Return (X, Y) of the center of cell containing provided text 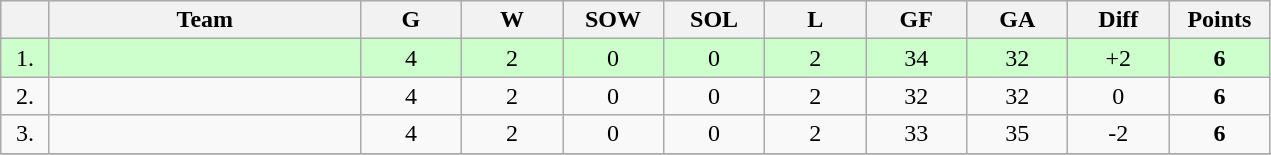
SOL (714, 20)
35 (1018, 134)
33 (916, 134)
34 (916, 58)
1. (26, 58)
GA (1018, 20)
Team (204, 20)
Diff (1118, 20)
GF (916, 20)
-2 (1118, 134)
3. (26, 134)
SOW (612, 20)
Points (1220, 20)
W (512, 20)
G (410, 20)
L (816, 20)
+2 (1118, 58)
2. (26, 96)
